Output the (X, Y) coordinate of the center of the cell containing the given text.  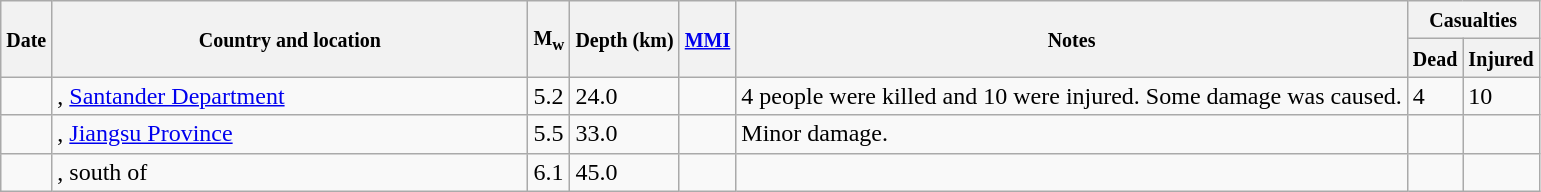
Country and location (290, 39)
5.2 (549, 96)
5.5 (549, 134)
, Santander Department (290, 96)
33.0 (624, 134)
, south of (290, 172)
MMI (708, 39)
Depth (km) (624, 39)
24.0 (624, 96)
Dead (1435, 58)
4 (1435, 96)
4 people were killed and 10 were injured. Some damage was caused. (1072, 96)
Injured (1501, 58)
, Jiangsu Province (290, 134)
Date (26, 39)
45.0 (624, 172)
Casualties (1473, 20)
6.1 (549, 172)
Minor damage. (1072, 134)
10 (1501, 96)
Mw (549, 39)
Notes (1072, 39)
